Pinpoint the cell where the given text exists, returning its [X, Y] midpoint coordinate. 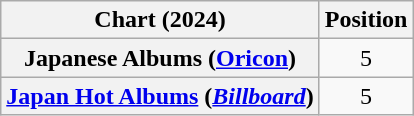
Position [366, 20]
Japanese Albums (Oricon) [160, 58]
Chart (2024) [160, 20]
Japan Hot Albums (Billboard) [160, 96]
